For the text-containing cell, return its midpoint in [X, Y] coordinate format. 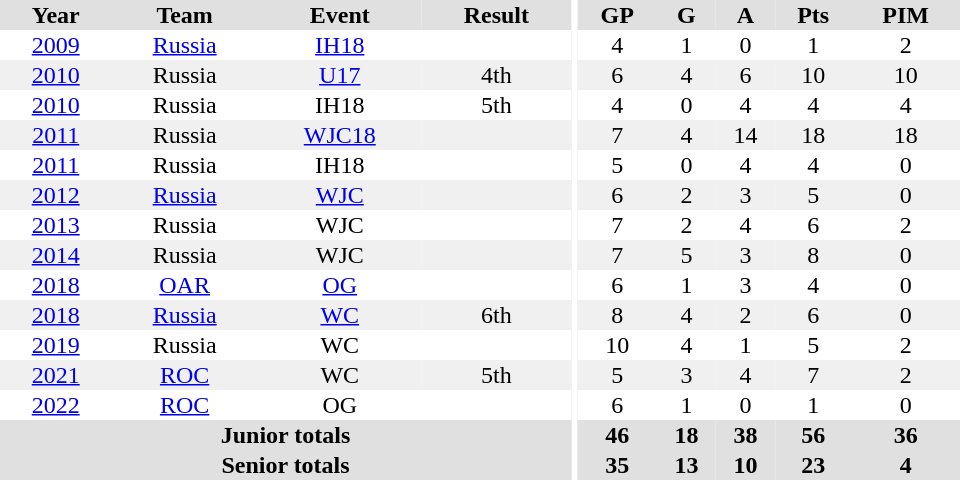
GP [618, 15]
G [686, 15]
56 [813, 435]
2009 [56, 45]
13 [686, 465]
2014 [56, 255]
Year [56, 15]
2012 [56, 195]
2021 [56, 375]
23 [813, 465]
A [746, 15]
PIM [906, 15]
WJC18 [340, 135]
6th [496, 315]
2019 [56, 345]
4th [496, 75]
Pts [813, 15]
35 [618, 465]
46 [618, 435]
OAR [184, 285]
U17 [340, 75]
Result [496, 15]
38 [746, 435]
2013 [56, 225]
Junior totals [286, 435]
2022 [56, 405]
Team [184, 15]
36 [906, 435]
Senior totals [286, 465]
14 [746, 135]
Event [340, 15]
